Return (x, y) of the center of cell containing provided text 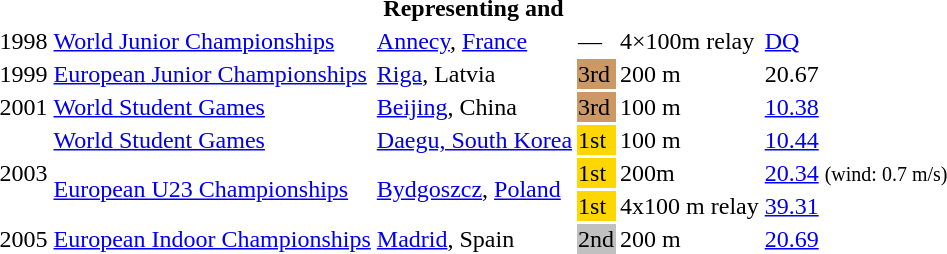
2nd (596, 239)
European Junior Championships (212, 74)
World Junior Championships (212, 41)
4×100m relay (690, 41)
Daegu, South Korea (474, 140)
Annecy, France (474, 41)
4x100 m relay (690, 206)
Beijing, China (474, 107)
— (596, 41)
European Indoor Championships (212, 239)
Riga, Latvia (474, 74)
200m (690, 173)
European U23 Championships (212, 190)
Madrid, Spain (474, 239)
Bydgoszcz, Poland (474, 190)
